Output the [X, Y] coordinate of the center of the cell containing the given text.  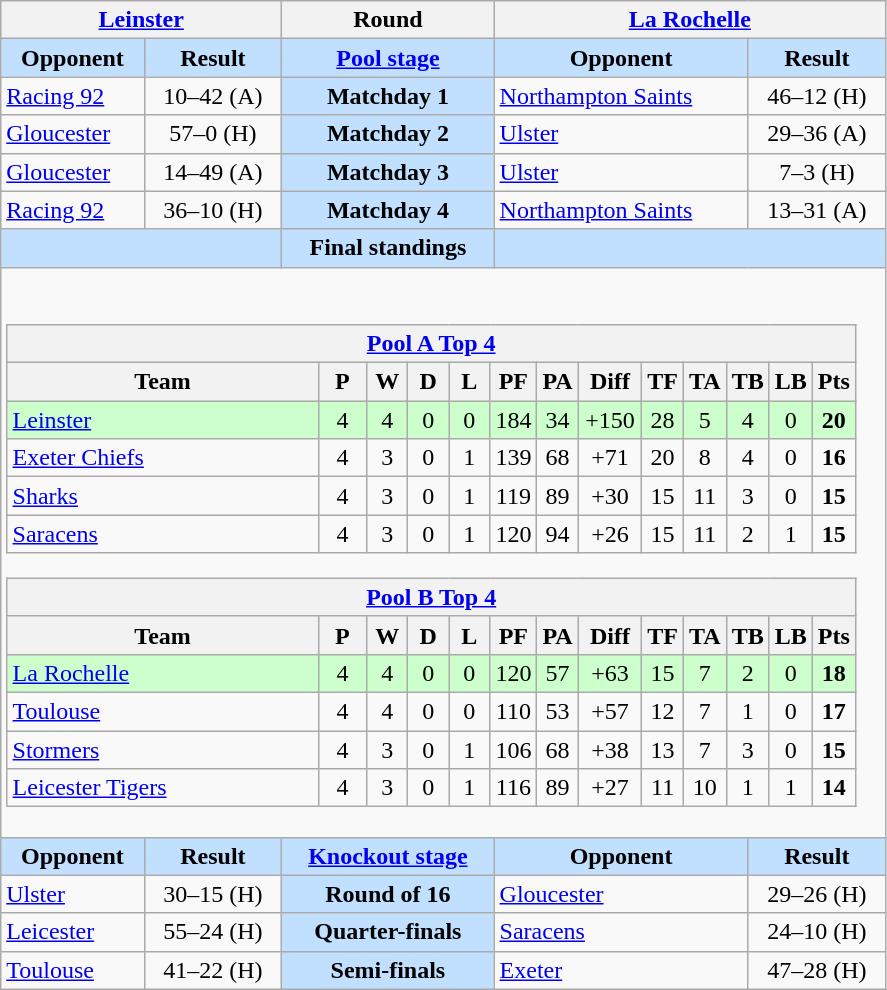
139 [514, 458]
Pool A Top 4 [431, 343]
41–22 (H) [213, 970]
Stormers [162, 750]
8 [704, 458]
14 [834, 788]
Round [388, 20]
+30 [610, 496]
Matchday 4 [388, 210]
+63 [610, 673]
24–10 (H) [817, 932]
Exeter Chiefs [162, 458]
34 [558, 420]
14–49 (A) [213, 172]
36–10 (H) [213, 210]
+57 [610, 712]
119 [514, 496]
Leicester Tigers [162, 788]
Matchday 2 [388, 134]
16 [834, 458]
+71 [610, 458]
Pool stage [388, 58]
57 [558, 673]
13 [663, 750]
Final standings [388, 248]
110 [514, 712]
Matchday 1 [388, 96]
Exeter [621, 970]
Sharks [162, 496]
30–15 (H) [213, 894]
10 [704, 788]
Semi-finals [388, 970]
46–12 (H) [817, 96]
Knockout stage [388, 856]
53 [558, 712]
Pool B Top 4 [431, 597]
Quarter-finals [388, 932]
55–24 (H) [213, 932]
29–26 (H) [817, 894]
116 [514, 788]
13–31 (A) [817, 210]
+27 [610, 788]
5 [704, 420]
29–36 (A) [817, 134]
+150 [610, 420]
57–0 (H) [213, 134]
Leicester [72, 932]
184 [514, 420]
106 [514, 750]
+26 [610, 534]
10–42 (A) [213, 96]
+38 [610, 750]
18 [834, 673]
Round of 16 [388, 894]
94 [558, 534]
17 [834, 712]
12 [663, 712]
Matchday 3 [388, 172]
7–3 (H) [817, 172]
47–28 (H) [817, 970]
28 [663, 420]
